Return [x, y] of the center of cell containing provided text 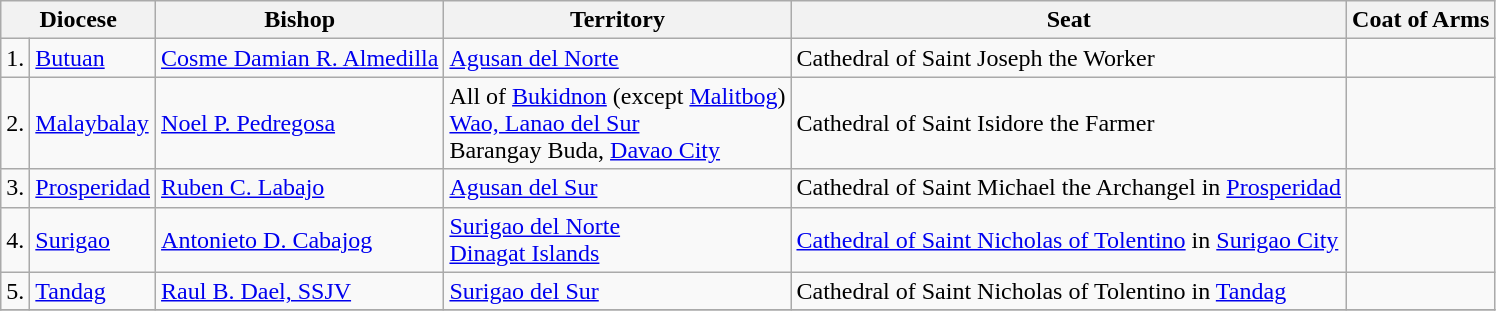
Malaybalay [93, 123]
Noel P. Pedregosa [300, 123]
Agusan del Norte [618, 58]
5. [16, 291]
Surigao del Sur [618, 291]
Cathedral of Saint Isidore the Farmer [1069, 123]
All of Bukidnon (except Malitbog) Wao, Lanao del SurBarangay Buda, Davao City [618, 123]
Cathedral of Saint Nicholas of Tolentino in Tandag [1069, 291]
Territory [618, 20]
2. [16, 123]
Cosme Damian R. Almedilla [300, 58]
Cathedral of Saint Michael the Archangel in Prosperidad [1069, 188]
Cathedral of Saint Joseph the Worker [1069, 58]
Antonieto D. Cabajog [300, 240]
Tandag [93, 291]
Seat [1069, 20]
3. [16, 188]
Bishop [300, 20]
Surigao del Norte Dinagat Islands [618, 240]
Surigao [93, 240]
Diocese [78, 20]
Ruben C. Labajo [300, 188]
Butuan [93, 58]
4. [16, 240]
Cathedral of Saint Nicholas of Tolentino in Surigao City [1069, 240]
1. [16, 58]
Prosperidad [93, 188]
Agusan del Sur [618, 188]
Coat of Arms [1421, 20]
Raul B. Dael, SSJV [300, 291]
